Output the (X, Y) coordinate of the center of the cell containing the given text.  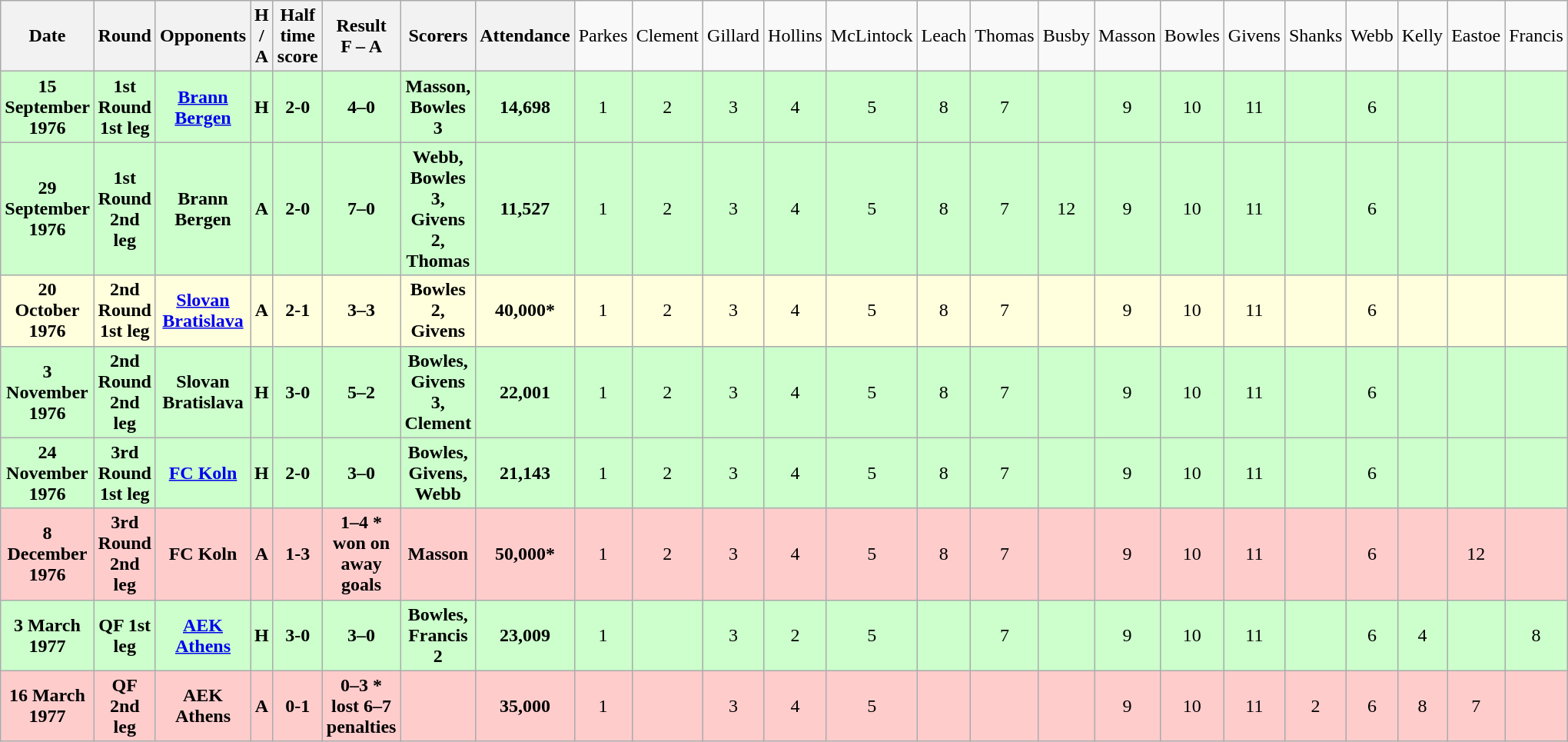
Bowles, Francis 2 (438, 635)
McLintock (872, 36)
Eastoe (1476, 36)
50,000* (525, 554)
Clement (667, 36)
1–4 * won on away goals (361, 554)
2nd Round 1st leg (125, 311)
23,009 (525, 635)
Busby (1066, 36)
40,000* (525, 311)
Francis (1536, 36)
22,001 (525, 392)
1st Round 1st leg (125, 107)
Bowles, Givens 3, Clement (438, 392)
Givens (1254, 36)
Shanks (1315, 36)
Thomas (1005, 36)
Opponents (203, 36)
5–2 (361, 392)
QF 1st leg (125, 635)
Bowles, Givens, Webb (438, 473)
QF 2nd leg (125, 706)
20 October 1976 (48, 311)
Parkes (603, 36)
Webb, Bowles 3, Givens 2, Thomas (438, 209)
8 December 1976 (48, 554)
Attendance (525, 36)
3–3 (361, 311)
Leach (944, 36)
Bowles 2, Givens (438, 311)
Round (125, 36)
2nd Round 2nd leg (125, 392)
3rd Round 1st leg (125, 473)
Hollins (796, 36)
7–0 (361, 209)
24 November 1976 (48, 473)
Date (48, 36)
3rd Round 2nd leg (125, 554)
1st Round 2nd leg (125, 209)
2-1 (297, 311)
H / A (262, 36)
21,143 (525, 473)
Half time score (297, 36)
3 March 1977 (48, 635)
0-1 (297, 706)
ResultF – A (361, 36)
Bowles (1191, 36)
Kelly (1422, 36)
14,698 (525, 107)
Gillard (733, 36)
11,527 (525, 209)
15 September 1976 (48, 107)
0–3 * lost 6–7 penalties (361, 706)
16 March 1977 (48, 706)
4–0 (361, 107)
3 November 1976 (48, 392)
1-3 (297, 554)
29 September 1976 (48, 209)
Masson, Bowles 3 (438, 107)
Webb (1372, 36)
Scorers (438, 36)
35,000 (525, 706)
